Extract the [x, y] coordinate from the center of the cell holding the provided text.  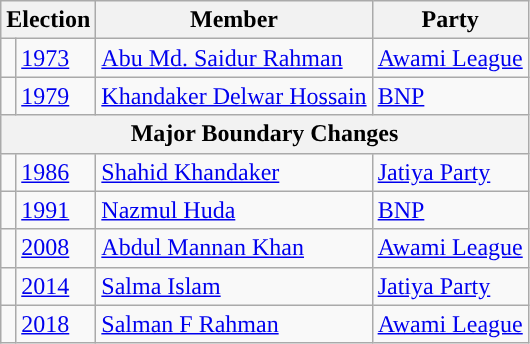
Member [234, 20]
Salman F Rahman [234, 324]
1979 [56, 96]
Nazmul Huda [234, 210]
1991 [56, 210]
Salma Islam [234, 286]
Major Boundary Changes [265, 134]
Election [48, 20]
1973 [56, 58]
Abdul Mannan Khan [234, 248]
2018 [56, 324]
Shahid Khandaker [234, 172]
Abu Md. Saidur Rahman [234, 58]
1986 [56, 172]
Khandaker Delwar Hossain [234, 96]
2008 [56, 248]
Party [450, 20]
2014 [56, 286]
